Detect which cell encompasses the target text, then output its [X, Y] center coordinate. 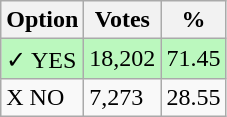
Votes [122, 20]
✓ YES [42, 59]
28.55 [194, 97]
Option [42, 20]
% [194, 20]
18,202 [122, 59]
X NO [42, 97]
71.45 [194, 59]
7,273 [122, 97]
